For the text-containing cell, return its midpoint in (x, y) coordinate format. 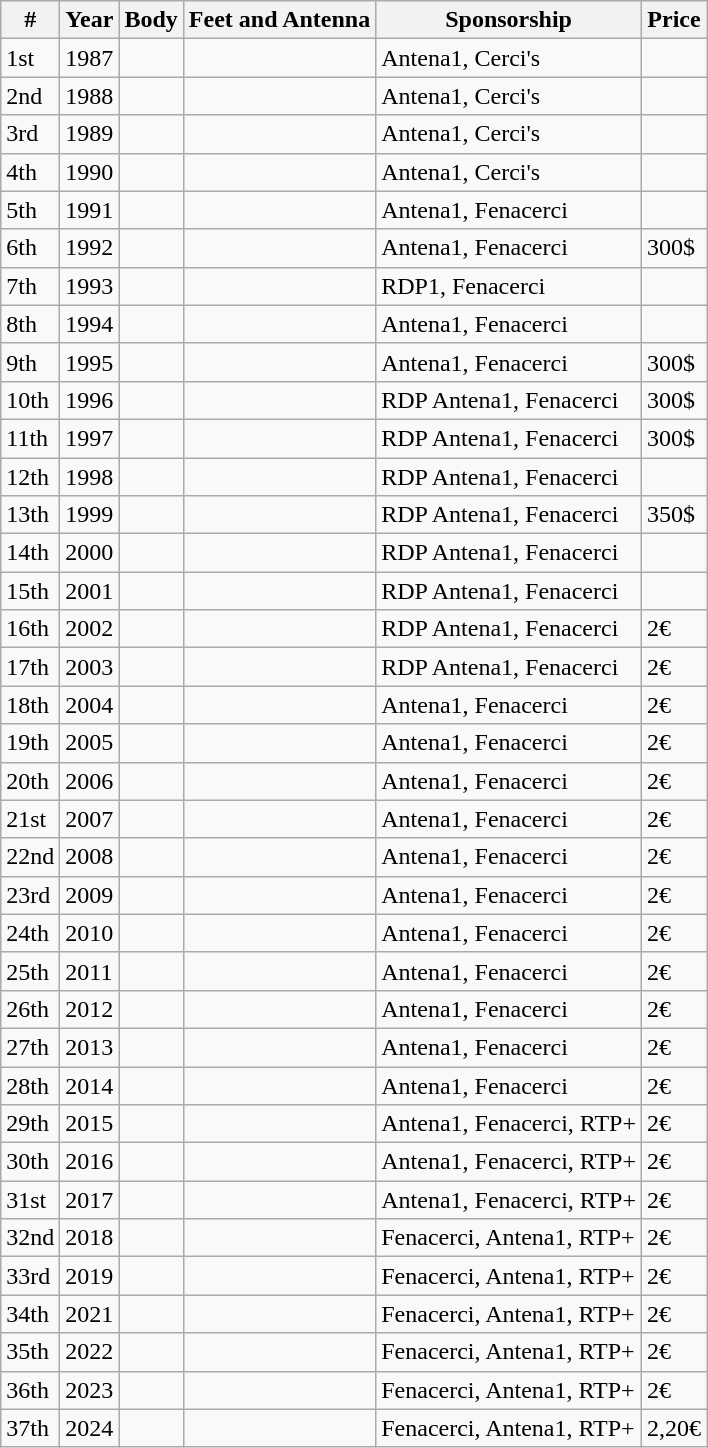
27th (30, 1047)
1994 (90, 324)
2013 (90, 1047)
2,20€ (674, 1428)
36th (30, 1390)
2016 (90, 1162)
1991 (90, 210)
8th (30, 324)
16th (30, 629)
2021 (90, 1314)
2002 (90, 629)
2009 (90, 895)
RDP1, Fenacerci (509, 286)
1997 (90, 438)
1999 (90, 515)
2022 (90, 1352)
Feet and Antenna (279, 20)
29th (30, 1124)
9th (30, 362)
7th (30, 286)
5th (30, 210)
25th (30, 971)
31st (30, 1200)
2001 (90, 591)
6th (30, 248)
Sponsorship (509, 20)
30th (30, 1162)
3rd (30, 134)
1996 (90, 400)
20th (30, 781)
2nd (30, 96)
28th (30, 1085)
33rd (30, 1276)
2019 (90, 1276)
Price (674, 20)
2024 (90, 1428)
32nd (30, 1238)
15th (30, 591)
2017 (90, 1200)
2023 (90, 1390)
2006 (90, 781)
2007 (90, 819)
Year (90, 20)
2000 (90, 553)
1995 (90, 362)
23rd (30, 895)
13th (30, 515)
12th (30, 477)
2004 (90, 705)
1992 (90, 248)
Body (151, 20)
1989 (90, 134)
2010 (90, 933)
22nd (30, 857)
17th (30, 667)
2005 (90, 743)
1993 (90, 286)
26th (30, 1009)
2003 (90, 667)
11th (30, 438)
4th (30, 172)
2018 (90, 1238)
34th (30, 1314)
1st (30, 58)
2008 (90, 857)
14th (30, 553)
1988 (90, 96)
1998 (90, 477)
21st (30, 819)
10th (30, 400)
1990 (90, 172)
24th (30, 933)
2012 (90, 1009)
2015 (90, 1124)
35th (30, 1352)
19th (30, 743)
350$ (674, 515)
2014 (90, 1085)
# (30, 20)
2011 (90, 971)
1987 (90, 58)
18th (30, 705)
37th (30, 1428)
